Identify which cell holds the provided text, then report its [X, Y] central coordinate. 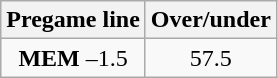
Over/under [210, 20]
Pregame line [74, 20]
57.5 [210, 58]
MEM –1.5 [74, 58]
